Determine the (x, y) coordinate at the center of the cell enclosing the given text.  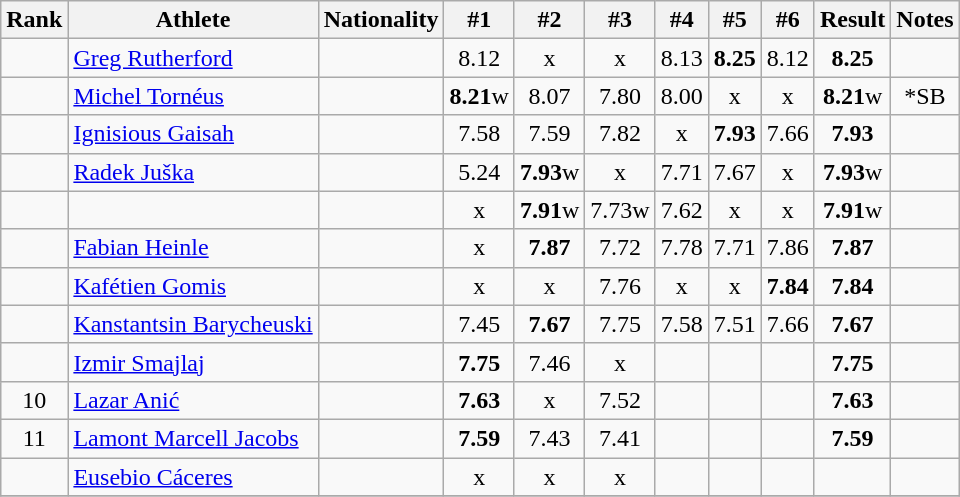
8.13 (682, 58)
Greg Rutherford (193, 58)
7.52 (620, 400)
7.82 (620, 134)
Izmir Smajlaj (193, 362)
7.76 (620, 286)
Athlete (193, 20)
Lazar Anić (193, 400)
8.07 (549, 96)
Kafétien Gomis (193, 286)
7.80 (620, 96)
5.24 (479, 172)
7.51 (734, 324)
7.46 (549, 362)
#6 (788, 20)
Fabian Heinle (193, 248)
#5 (734, 20)
11 (34, 438)
Kanstantsin Barycheuski (193, 324)
7.73w (620, 210)
7.86 (788, 248)
Result (852, 20)
Eusebio Cáceres (193, 477)
Lamont Marcell Jacobs (193, 438)
*SB (925, 96)
#3 (620, 20)
7.62 (682, 210)
7.45 (479, 324)
Ignisious Gaisah (193, 134)
Notes (925, 20)
Nationality (381, 20)
7.72 (620, 248)
7.78 (682, 248)
#1 (479, 20)
#2 (549, 20)
7.43 (549, 438)
10 (34, 400)
8.00 (682, 96)
Radek Juška (193, 172)
7.41 (620, 438)
#4 (682, 20)
Rank (34, 20)
Michel Tornéus (193, 96)
